Capture the cell that displays the provided text and extract its (x, y) central coordinate. 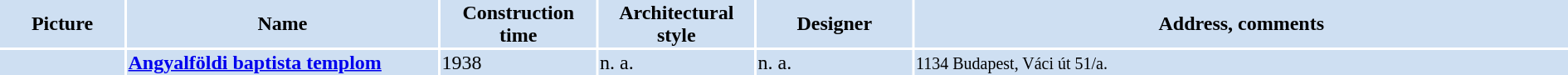
Address, comments (1241, 23)
Construction time (519, 23)
1134 Budapest, Váci út 51/a. (1241, 62)
Name (282, 23)
Picture (62, 23)
Designer (835, 23)
1938 (519, 62)
Architectural style (677, 23)
Angyalföldi baptista templom (282, 62)
